Locate the cell with the specified text and output its [X, Y] center coordinate. 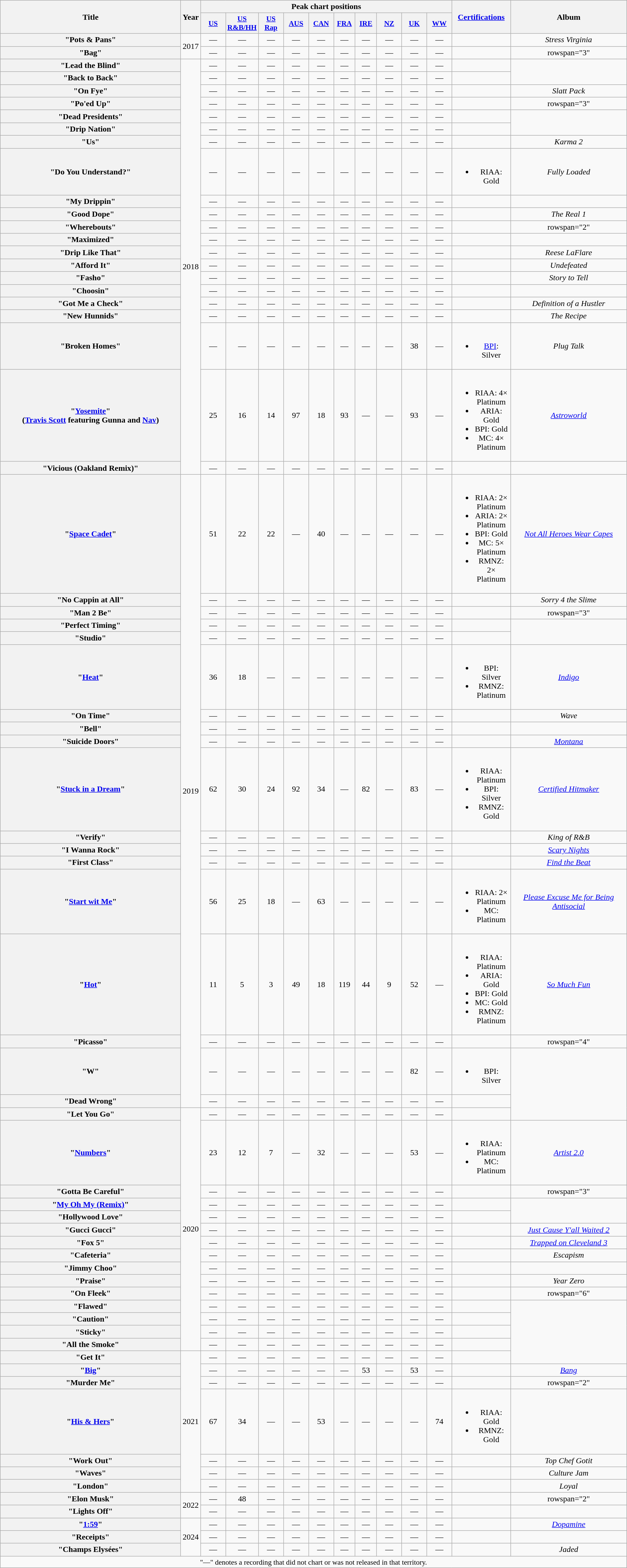
"—" denotes a recording that did not chart or was not released in that territory. [313, 1562]
23 [213, 1153]
Bang [569, 1370]
"Elon Musk" [90, 1499]
"Vicious (Oakland Remix)" [90, 468]
"Work Out" [90, 1461]
2024 [191, 1537]
Scary Nights [569, 850]
"Do You Understand?" [90, 171]
NZ [389, 23]
"Back to Back" [90, 78]
"Big" [90, 1370]
"Lead the Blind" [90, 65]
62 [213, 789]
Karma 2 [569, 142]
"Good Dope" [90, 214]
"Afford It" [90, 265]
"Stuck in a Dream" [90, 789]
"Waves" [90, 1473]
14 [271, 415]
9 [389, 984]
So Much Fun [569, 984]
"Caution" [90, 1319]
Album [569, 17]
92 [296, 789]
rowspan="6" [569, 1293]
97 [296, 415]
"Champs Elysées" [90, 1550]
"Praise" [90, 1281]
Trapped on Cleveland 3 [569, 1243]
RIAA: Gold [481, 171]
"Gotta Be Careful" [90, 1192]
"Wherebouts" [90, 227]
Certified Hitmaker [569, 789]
"London" [90, 1486]
"Sticky" [90, 1332]
Just Cause Y'all Waited 2 [569, 1230]
"Jimmy Choo" [90, 1268]
Year Zero [569, 1281]
Not All Heroes Wear Capes [569, 534]
"Pots & Pans" [90, 40]
"Got Me a Check" [90, 303]
"All the Smoke" [90, 1344]
Jaded [569, 1550]
16 [242, 415]
48 [242, 1499]
UK [414, 23]
Year [191, 17]
2020 [191, 1229]
"Bell" [90, 729]
"Yosemite"(Travis Scott featuring Gunna and Nav) [90, 415]
RIAA: 2× PlatinumARIA: 2× PlatinumBPI: GoldMC: 5× PlatinumRMNZ: 2× Platinum [481, 534]
"Drip Nation" [90, 129]
2017 [191, 46]
Find the Beat [569, 863]
"My Drippin" [90, 202]
Fully Loaded [569, 171]
"Hot" [90, 984]
"Dead Wrong" [90, 1101]
USR&B/HH [242, 23]
49 [296, 984]
"Numbers" [90, 1153]
38 [414, 346]
The Recipe [569, 316]
"Hollywood Love" [90, 1217]
"His & Hers" [90, 1422]
USRap [271, 23]
Escapism [569, 1255]
"Man 2 Be" [90, 612]
"Space Cadet" [90, 534]
Loyal [569, 1486]
"I Wanna Rock" [90, 850]
RIAA: PlatinumARIA: GoldBPI: GoldMC: GoldRMNZ: Platinum [481, 984]
67 [213, 1422]
"1:59" [90, 1524]
"Suicide Doors" [90, 741]
Plug Talk [569, 346]
Please Excuse Me for Being Antisocial [569, 901]
IRE [366, 23]
"New Hunnids" [90, 316]
"Fox 5" [90, 1243]
BPI: SilverRMNZ: Platinum [481, 677]
"Let You Go" [90, 1114]
51 [213, 534]
RIAA: GoldRMNZ: Gold [481, 1422]
"Lights Off" [90, 1511]
Definition of a Hustler [569, 303]
2019 [191, 791]
"Get It" [90, 1357]
3 [271, 984]
rowspan="4" [569, 1041]
"W" [90, 1071]
"Picasso" [90, 1041]
40 [321, 534]
12 [242, 1153]
"Us" [90, 142]
2021 [191, 1421]
"Broken Homes" [90, 346]
74 [439, 1422]
"No Cappin at All" [90, 600]
Undefeated [569, 265]
King of R&B [569, 837]
"Flawed" [90, 1306]
Certifications [481, 17]
Indigo [569, 677]
"Po'ed Up" [90, 103]
119 [344, 984]
"Choosin" [90, 291]
"Fasho" [90, 278]
Reese LaFlare [569, 252]
56 [213, 901]
44 [366, 984]
2022 [191, 1505]
"On Fleek" [90, 1293]
"Start wit Me" [90, 901]
Top Chef Gotit [569, 1461]
Slatt Pack [569, 91]
83 [414, 789]
Peak chart positions [326, 7]
2018 [191, 267]
"Gucci Gucci" [90, 1230]
The Real 1 [569, 214]
Dopamine [569, 1524]
RIAA: 2× PlatinumMC: Platinum [481, 901]
"Murder Me" [90, 1383]
CAN [321, 23]
"Maximized" [90, 240]
"On Time" [90, 716]
"First Class" [90, 863]
RIAA: 4× PlatinumARIA: GoldBPI: GoldMC: 4× Platinum [481, 415]
WW [439, 23]
52 [414, 984]
"On Fye" [90, 91]
Artist 2.0 [569, 1153]
63 [321, 901]
AUS [296, 23]
Montana [569, 741]
"Heat" [90, 677]
Astroworld [569, 415]
Culture Jam [569, 1473]
24 [271, 789]
Sorry 4 the Slime [569, 600]
5 [242, 984]
"Drip Like That" [90, 252]
"Receipts" [90, 1537]
30 [242, 789]
"Dead Presidents" [90, 116]
"Bag" [90, 53]
Story to Tell [569, 278]
"My Oh My (Remix)" [90, 1204]
Wave [569, 716]
"Studio" [90, 638]
FRA [344, 23]
RIAA: PlatinumBPI: SilverRMNZ: Gold [481, 789]
"Verify" [90, 837]
"Cafeteria" [90, 1255]
7 [271, 1153]
RIAA: PlatinumMC: Platinum [481, 1153]
36 [213, 677]
Title [90, 17]
"Perfect Timing" [90, 625]
32 [321, 1153]
Stress Virginia [569, 40]
US [213, 23]
11 [213, 984]
